For the text-containing cell, return its midpoint in (X, Y) coordinate format. 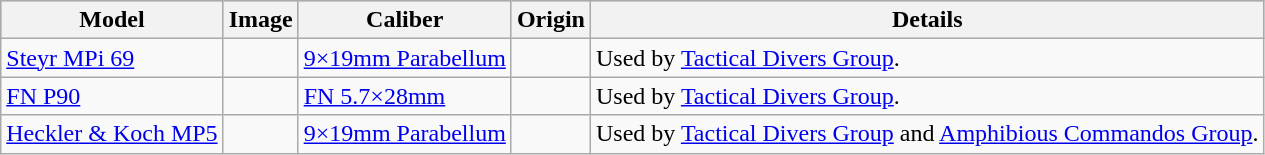
Used by Tactical Divers Group and Amphibious Commandos Group. (927, 134)
FN 5.7×28mm (404, 96)
Model (112, 20)
Details (927, 20)
FN P90 (112, 96)
Heckler & Koch MP5 (112, 134)
Steyr MPi 69 (112, 58)
Origin (550, 20)
Image (260, 20)
Caliber (404, 20)
